For the text-containing cell, return its midpoint in [X, Y] coordinate format. 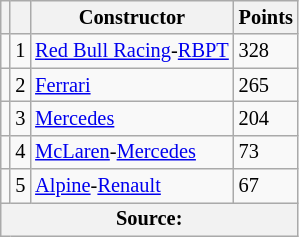
Red Bull Racing-RBPT [132, 51]
Alpine-Renault [132, 186]
Source: [150, 219]
265 [266, 85]
73 [266, 152]
Mercedes [132, 118]
67 [266, 186]
1 [20, 51]
3 [20, 118]
Constructor [132, 17]
Ferrari [132, 85]
5 [20, 186]
328 [266, 51]
4 [20, 152]
204 [266, 118]
2 [20, 85]
McLaren-Mercedes [132, 152]
Points [266, 17]
